Capture the cell that displays the provided text and extract its (x, y) central coordinate. 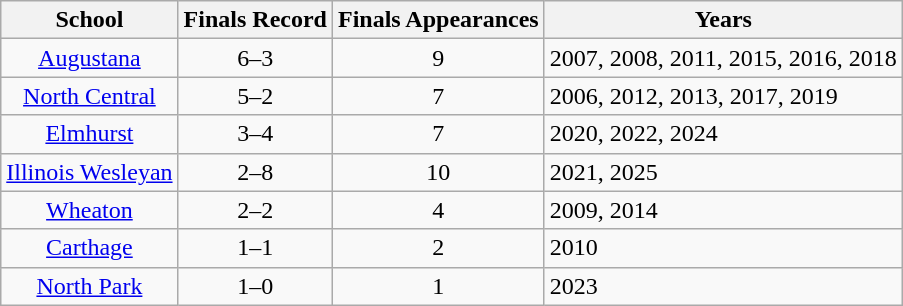
Augustana (90, 58)
2023 (723, 286)
Wheaton (90, 210)
2006, 2012, 2013, 2017, 2019 (723, 96)
4 (438, 210)
6–3 (255, 58)
2020, 2022, 2024 (723, 134)
5–2 (255, 96)
North Park (90, 286)
2007, 2008, 2011, 2015, 2016, 2018 (723, 58)
2–8 (255, 172)
9 (438, 58)
2021, 2025 (723, 172)
Elmhurst (90, 134)
1 (438, 286)
Years (723, 20)
North Central (90, 96)
Carthage (90, 248)
Finals Appearances (438, 20)
2010 (723, 248)
Illinois Wesleyan (90, 172)
10 (438, 172)
1–0 (255, 286)
2–2 (255, 210)
Finals Record (255, 20)
2009, 2014 (723, 210)
School (90, 20)
2 (438, 248)
3–4 (255, 134)
1–1 (255, 248)
